Output the (X, Y) coordinate of the center of the cell containing the given text.  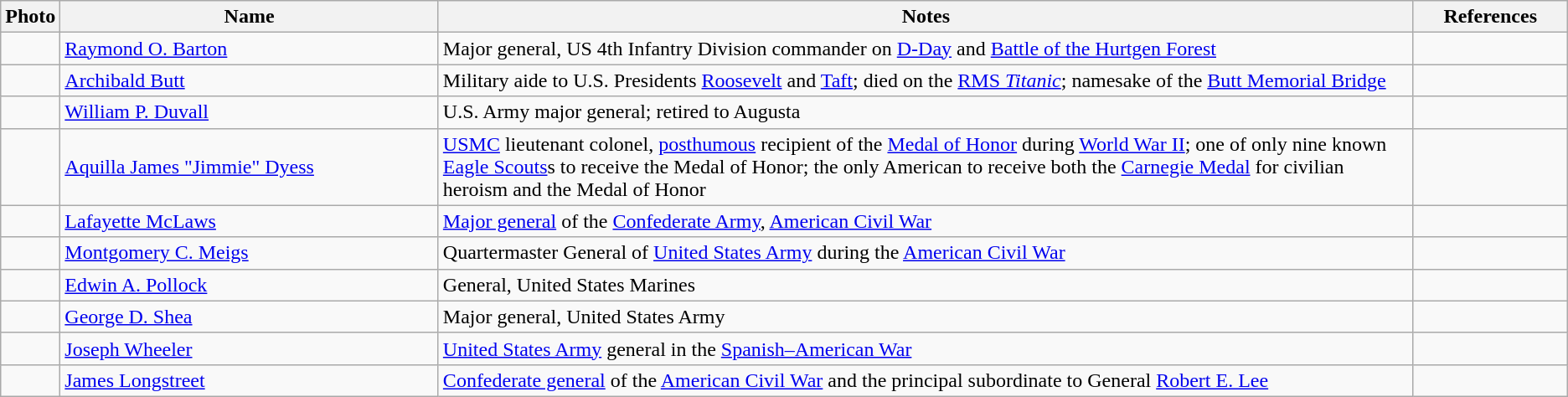
George D. Shea (250, 317)
U.S. Army major general; retired to Augusta (926, 112)
James Longstreet (250, 380)
Photo (30, 17)
Joseph Wheeler (250, 348)
Major general of the Confederate Army, American Civil War (926, 221)
Edwin A. Pollock (250, 285)
Aquilla James "Jimmie" Dyess (250, 167)
General, United States Marines (926, 285)
Name (250, 17)
Major general, US 4th Infantry Division commander on D-Day and Battle of the Hurtgen Forest (926, 49)
Lafayette McLaws (250, 221)
William P. Duvall (250, 112)
United States Army general in the Spanish–American War (926, 348)
Notes (926, 17)
Major general, United States Army (926, 317)
References (1490, 17)
Montgomery C. Meigs (250, 253)
Confederate general of the American Civil War and the principal subordinate to General Robert E. Lee (926, 380)
Military aide to U.S. Presidents Roosevelt and Taft; died on the RMS Titanic; namesake of the Butt Memorial Bridge (926, 80)
Quartermaster General of United States Army during the American Civil War (926, 253)
Archibald Butt (250, 80)
Raymond O. Barton (250, 49)
